Detect which cell encompasses the target text, then output its (x, y) center coordinate. 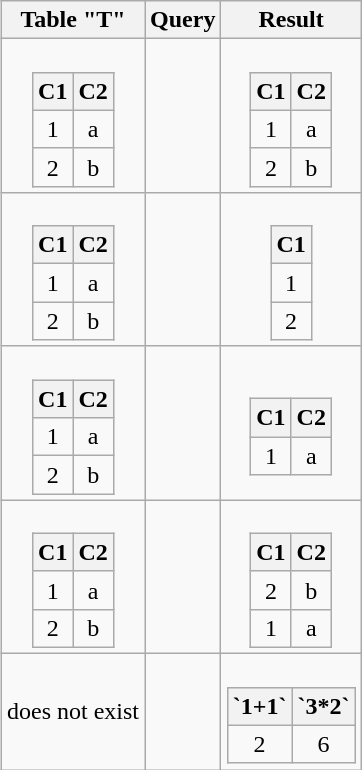
`1+1` (260, 706)
does not exist (72, 712)
`1+1` `3*2` 2 6 (291, 712)
Result (291, 20)
C1 1 2 (291, 270)
C1 C2 2 b 1 a (291, 577)
`3*2` (324, 706)
Query (183, 20)
C1 C2 1 a (291, 423)
Table "T" (72, 20)
6 (324, 744)
